Output the [X, Y] coordinate of the center of the cell containing the given text.  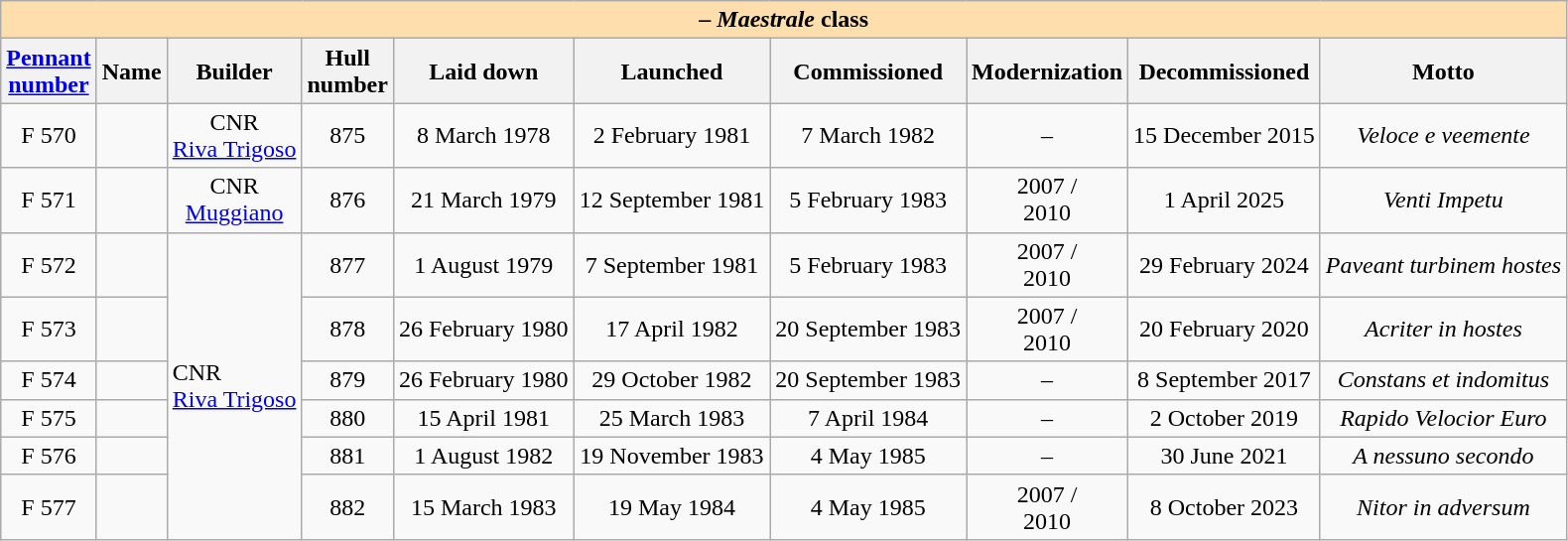
876 [347, 201]
Constans et indomitus [1443, 380]
F 577 [49, 506]
21 March 1979 [483, 201]
Pennantnumber [49, 71]
877 [347, 264]
7 April 1984 [868, 418]
20 February 2020 [1225, 330]
Venti Impetu [1443, 201]
2 February 1981 [672, 135]
1 August 1982 [483, 456]
7 September 1981 [672, 264]
Nitor in adversum [1443, 506]
Paveant turbinem hostes [1443, 264]
F 570 [49, 135]
Decommissioned [1225, 71]
Hullnumber [347, 71]
30 June 2021 [1225, 456]
875 [347, 135]
2 October 2019 [1225, 418]
881 [347, 456]
15 March 1983 [483, 506]
– Maestrale class [784, 20]
15 April 1981 [483, 418]
Rapido Velocior Euro [1443, 418]
Veloce e veemente [1443, 135]
1 April 2025 [1225, 201]
Acriter in hostes [1443, 330]
F 574 [49, 380]
CNRMuggiano [234, 201]
25 March 1983 [672, 418]
F 571 [49, 201]
29 February 2024 [1225, 264]
12 September 1981 [672, 201]
19 May 1984 [672, 506]
Modernization [1048, 71]
Launched [672, 71]
F 573 [49, 330]
15 December 2015 [1225, 135]
Commissioned [868, 71]
19 November 1983 [672, 456]
879 [347, 380]
7 March 1982 [868, 135]
F 572 [49, 264]
878 [347, 330]
Builder [234, 71]
Motto [1443, 71]
8 October 2023 [1225, 506]
8 September 2017 [1225, 380]
F 575 [49, 418]
29 October 1982 [672, 380]
8 March 1978 [483, 135]
Laid down [483, 71]
F 576 [49, 456]
Name [131, 71]
17 April 1982 [672, 330]
880 [347, 418]
1 August 1979 [483, 264]
A nessuno secondo [1443, 456]
882 [347, 506]
